Determine the [x, y] coordinate at the center of the cell enclosing the given text.  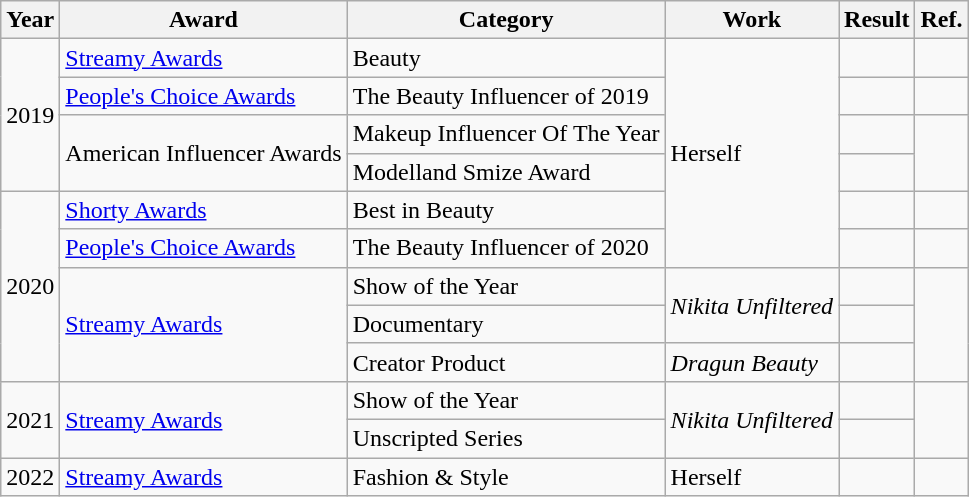
Modelland Smize Award [506, 172]
Documentary [506, 324]
Year [30, 20]
Best in Beauty [506, 210]
Makeup Influencer Of The Year [506, 134]
Ref. [942, 20]
Category [506, 20]
Beauty [506, 58]
Work [752, 20]
2019 [30, 115]
The Beauty Influencer of 2019 [506, 96]
2022 [30, 477]
Shorty Awards [204, 210]
2020 [30, 286]
Unscripted Series [506, 438]
American Influencer Awards [204, 153]
The Beauty Influencer of 2020 [506, 248]
Fashion & Style [506, 477]
Result [877, 20]
Award [204, 20]
Creator Product [506, 362]
Dragun Beauty [752, 362]
2021 [30, 419]
